Scan for the cell matching the given text and deliver its [X, Y] coordinate at center. 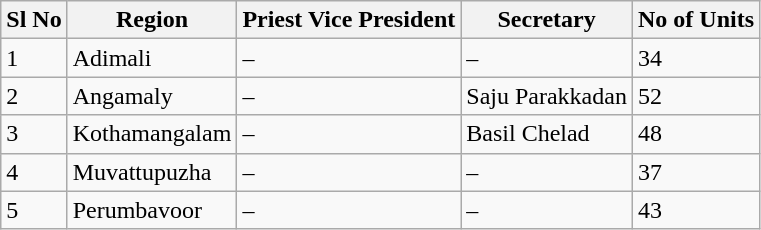
1 [34, 58]
43 [696, 210]
Adimali [152, 58]
Kothamangalam [152, 134]
4 [34, 172]
Saju Parakkadan [547, 96]
48 [696, 134]
3 [34, 134]
Sl No [34, 20]
34 [696, 58]
Perumbavoor [152, 210]
Muvattupuzha [152, 172]
37 [696, 172]
Region [152, 20]
5 [34, 210]
2 [34, 96]
Priest Vice President [349, 20]
Secretary [547, 20]
Basil Chelad [547, 134]
No of Units [696, 20]
Angamaly [152, 96]
52 [696, 96]
